Pinpoint the cell where the given text exists, returning its [x, y] midpoint coordinate. 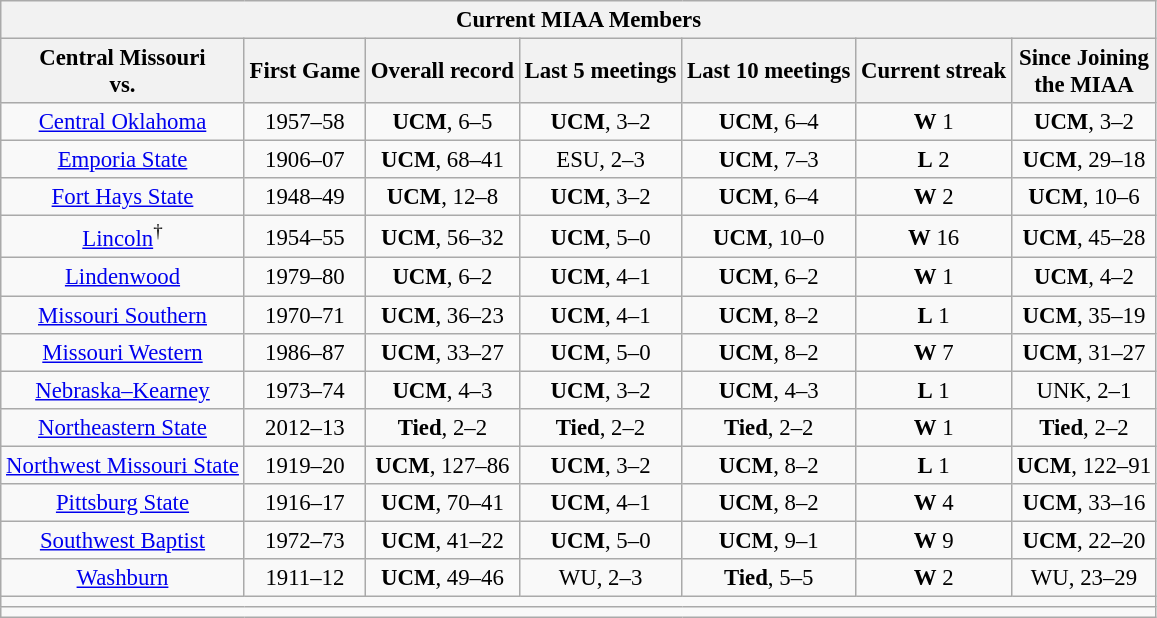
Current streak [934, 72]
Since Joiningthe MIAA [1084, 72]
UCM, 7–3 [769, 160]
WU, 2–3 [600, 578]
UCM, 45–28 [1084, 237]
UCM, 31–27 [1084, 352]
Central Oklahoma [122, 122]
UCM, 33–27 [443, 352]
W 9 [934, 540]
UCM, 49–46 [443, 578]
Fort Hays State [122, 197]
UCM, 6–5 [443, 122]
WU, 23–29 [1084, 578]
Southwest Baptist [122, 540]
1986–87 [304, 352]
1948–49 [304, 197]
1906–07 [304, 160]
UCM, 122–91 [1084, 465]
Current MIAA Members [579, 20]
1972–73 [304, 540]
Emporia State [122, 160]
UCM, 22–20 [1084, 540]
Lincoln† [122, 237]
2012–13 [304, 427]
UCM, 127–86 [443, 465]
UCM, 4–2 [1084, 277]
Missouri Southern [122, 315]
UCM, 70–41 [443, 503]
Washburn [122, 578]
Last 10 meetings [769, 72]
Lindenwood [122, 277]
1957–58 [304, 122]
Nebraska–Kearney [122, 390]
1911–12 [304, 578]
1970–71 [304, 315]
UCM, 12–8 [443, 197]
Central Missourivs. [122, 72]
UCM, 10–0 [769, 237]
1916–17 [304, 503]
1973–74 [304, 390]
ESU, 2–3 [600, 160]
UCM, 56–32 [443, 237]
UCM, 35–19 [1084, 315]
Pittsburg State [122, 503]
UCM, 36–23 [443, 315]
First Game [304, 72]
UCM, 9–1 [769, 540]
Last 5 meetings [600, 72]
UNK, 2–1 [1084, 390]
UCM, 33–16 [1084, 503]
W 16 [934, 237]
W 7 [934, 352]
Missouri Western [122, 352]
L 2 [934, 160]
UCM, 10–6 [1084, 197]
1954–55 [304, 237]
Tied, 5–5 [769, 578]
UCM, 29–18 [1084, 160]
W 4 [934, 503]
Overall record [443, 72]
1979–80 [304, 277]
1919–20 [304, 465]
UCM, 41–22 [443, 540]
UCM, 68–41 [443, 160]
Northeastern State [122, 427]
Northwest Missouri State [122, 465]
